From the cell containing the given text, extract its center point as (x, y) coordinate. 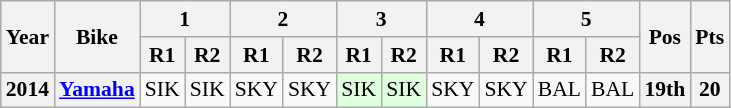
20 (710, 90)
2014 (28, 90)
Pts (710, 36)
Bike (97, 36)
1 (185, 19)
Yamaha (97, 90)
5 (586, 19)
4 (480, 19)
3 (381, 19)
2 (284, 19)
Year (28, 36)
19th (664, 90)
Pos (664, 36)
